Return [x, y] of the center of cell containing provided text 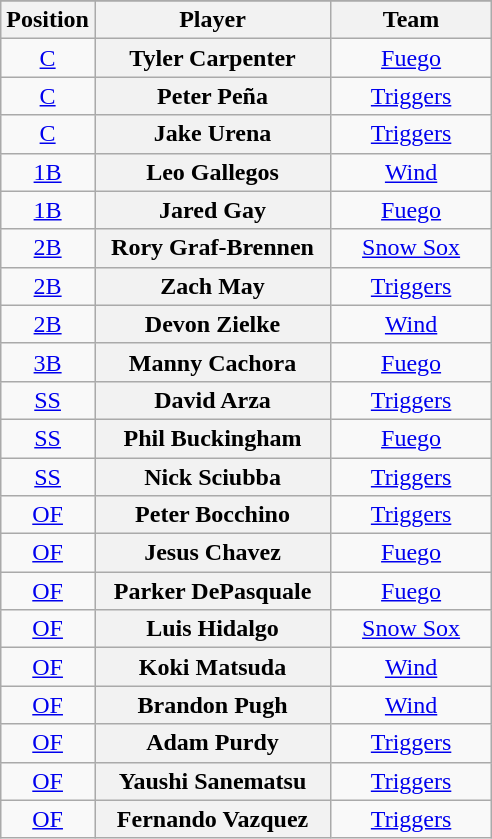
Rory Graf-Brennen [212, 248]
Koki Matsuda [212, 667]
Manny Cachora [212, 362]
Tyler Carpenter [212, 58]
Parker DePasquale [212, 591]
Player [212, 20]
Phil Buckingham [212, 438]
Adam Purdy [212, 743]
Leo Gallegos [212, 172]
Team [412, 20]
Peter Bocchino [212, 515]
Nick Sciubba [212, 477]
3B [48, 362]
Peter Peña [212, 96]
Jesus Chavez [212, 553]
Jake Urena [212, 134]
Brandon Pugh [212, 705]
Yaushi Sanematsu [212, 781]
Position [48, 20]
Jared Gay [212, 210]
Devon Zielke [212, 324]
Zach May [212, 286]
David Arza [212, 400]
Fernando Vazquez [212, 819]
Luis Hidalgo [212, 629]
